Capture the cell that displays the provided text and extract its (X, Y) central coordinate. 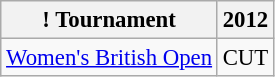
! Tournament (110, 20)
2012 (245, 20)
Women's British Open (110, 58)
CUT (245, 58)
